Return the (X, Y) coordinate for the center point of the cell that contains the specified text.  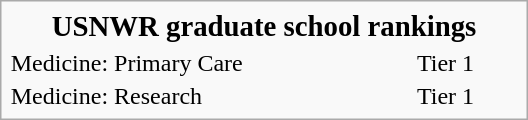
Medicine: Primary Care (210, 63)
Medicine: Research (210, 96)
USNWR graduate school rankings (264, 27)
